Return (x, y) of the center of cell containing provided text 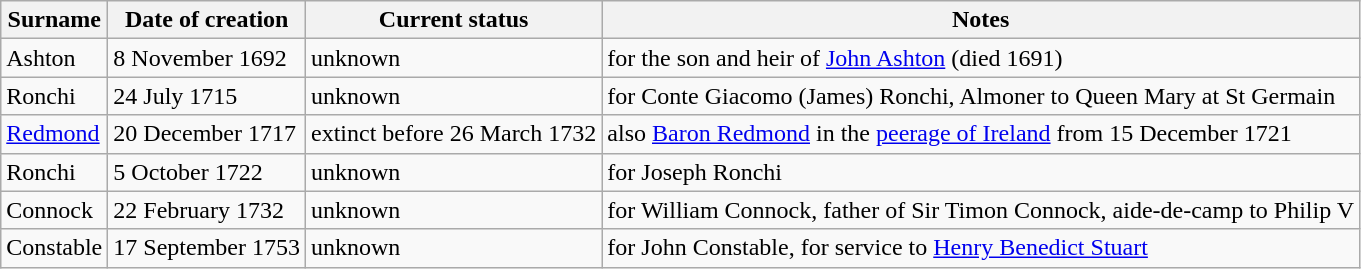
8 November 1692 (207, 58)
5 October 1722 (207, 172)
for the son and heir of John Ashton (died 1691) (981, 58)
20 December 1717 (207, 134)
24 July 1715 (207, 96)
Date of creation (207, 20)
extinct before 26 March 1732 (454, 134)
Notes (981, 20)
17 September 1753 (207, 248)
also Baron Redmond in the peerage of Ireland from 15 December 1721 (981, 134)
Redmond (54, 134)
for Conte Giacomo (James) Ronchi, Almoner to Queen Mary at St Germain (981, 96)
Surname (54, 20)
Connock (54, 210)
for William Connock, father of Sir Timon Connock, aide-de-camp to Philip V (981, 210)
for John Constable, for service to Henry Benedict Stuart (981, 248)
for Joseph Ronchi (981, 172)
Current status (454, 20)
22 February 1732 (207, 210)
Constable (54, 248)
Ashton (54, 58)
